Return [X, Y] of the center of cell containing provided text 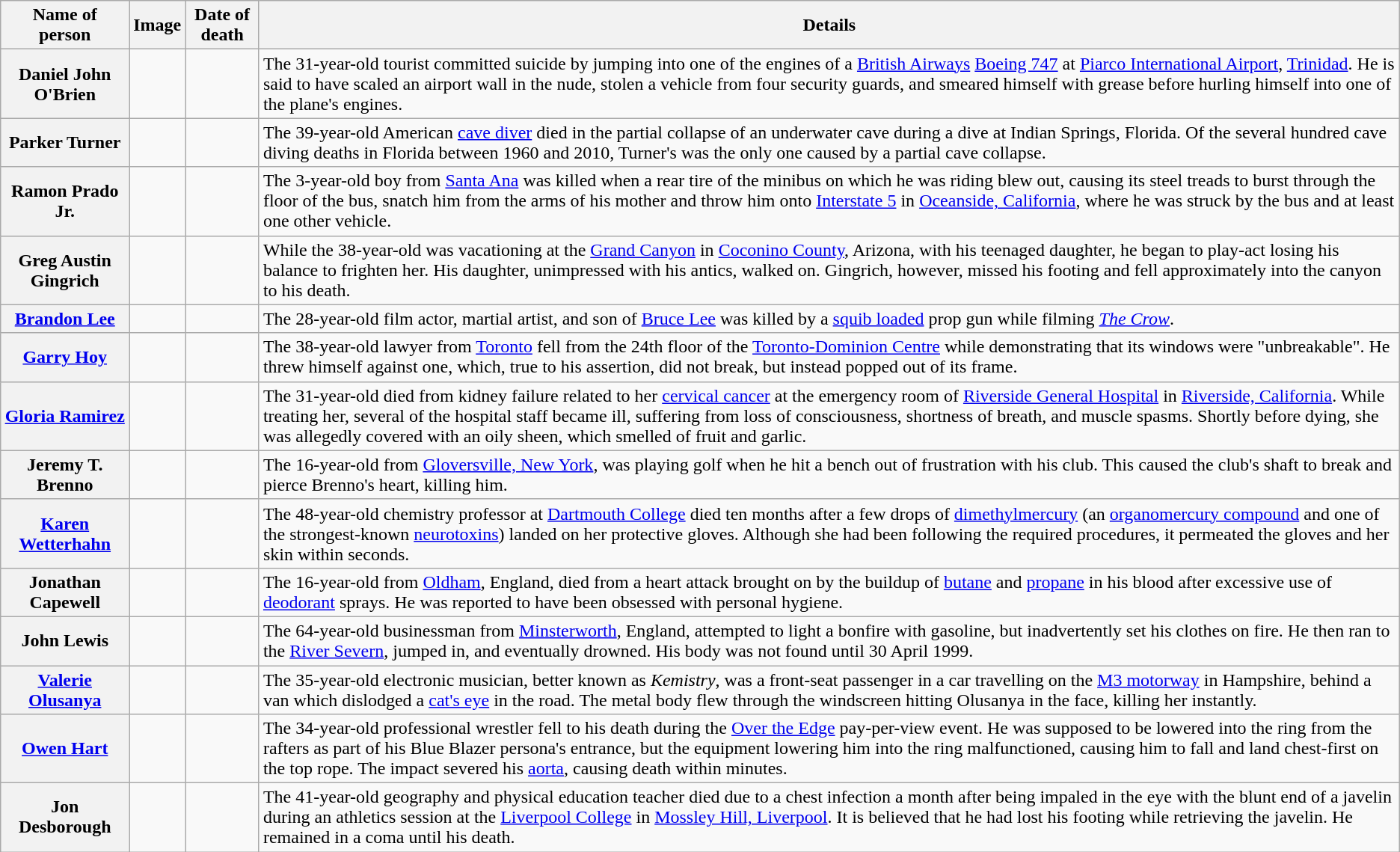
Date of death [223, 25]
Image [157, 25]
Ramon Prado Jr. [65, 201]
Brandon Lee [65, 319]
Jon Desborough [65, 818]
Details [829, 25]
Jonathan Capewell [65, 592]
Garry Hoy [65, 358]
Parker Turner [65, 142]
The 28-year-old film actor, martial artist, and son of Bruce Lee was killed by a squib loaded prop gun while filming The Crow. [829, 319]
John Lewis [65, 640]
Daniel John O'Brien [65, 84]
Name of person [65, 25]
Jeremy T. Brenno [65, 474]
Karen Wetterhahn [65, 533]
Valerie Olusanya [65, 690]
Owen Hart [65, 749]
Greg Austin Gingrich [65, 270]
Gloria Ramirez [65, 416]
